Search for the cell housing the specified text and yield its [x, y] center coordinate. 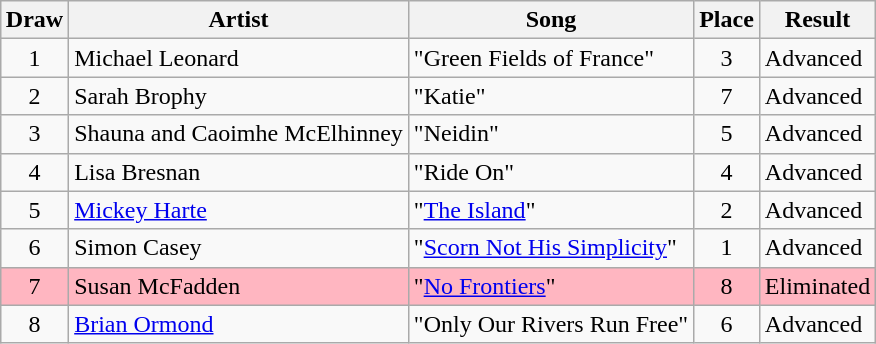
"Green Fields of France" [550, 58]
Draw [34, 20]
Artist [239, 20]
Michael Leonard [239, 58]
Result [817, 20]
Shauna and Caoimhe McElhinney [239, 134]
Sarah Brophy [239, 96]
"Neidin" [550, 134]
"Ride On" [550, 172]
"Scorn Not His Simplicity" [550, 248]
Simon Casey [239, 248]
Eliminated [817, 286]
"Only Our Rivers Run Free" [550, 324]
"Katie" [550, 96]
"No Frontiers" [550, 286]
Susan McFadden [239, 286]
"The Island" [550, 210]
Brian Ormond [239, 324]
Song [550, 20]
Mickey Harte [239, 210]
Place [727, 20]
Lisa Bresnan [239, 172]
